Detect which cell encompasses the target text, then output its (X, Y) center coordinate. 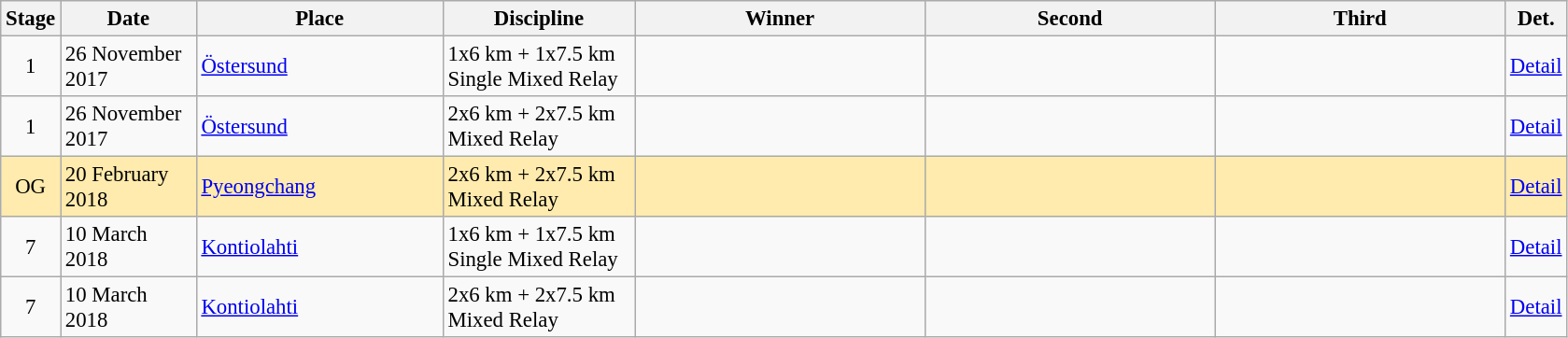
OG (31, 187)
20 February 2018 (128, 187)
Place (319, 19)
Discipline (539, 19)
Second (1070, 19)
Third (1360, 19)
Det. (1536, 19)
Date (128, 19)
Stage (31, 19)
Winner (781, 19)
Pyeongchang (319, 187)
